Output the [x, y] coordinate of the center of the cell containing the given text.  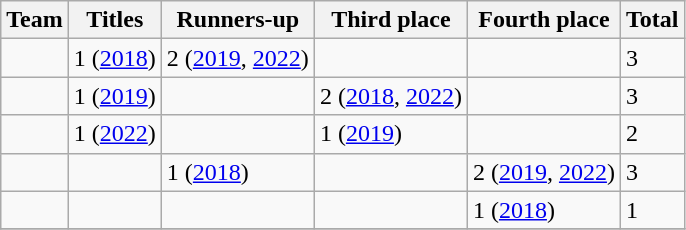
Total [652, 20]
2 (2018, 2022) [390, 96]
2 [652, 134]
Titles [114, 20]
1 (2022) [114, 134]
Team [35, 20]
Runners-up [238, 20]
Third place [390, 20]
Fourth place [544, 20]
1 [652, 210]
